Search for the cell housing the specified text and yield its [x, y] center coordinate. 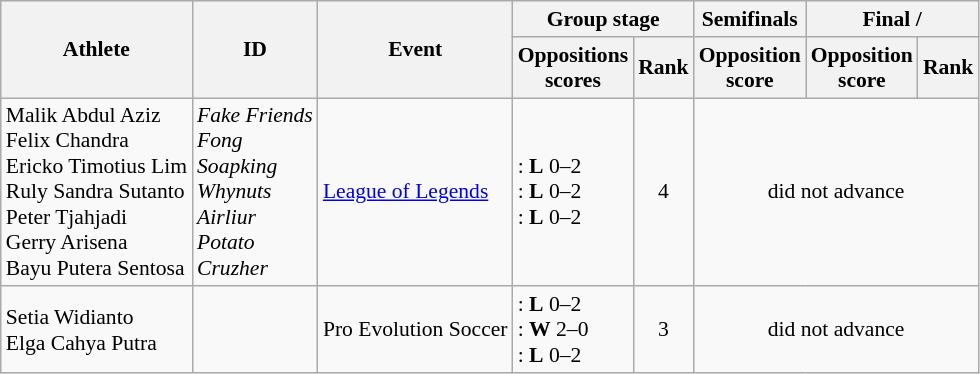
Oppositions scores [574, 68]
Setia WidiantoElga Cahya Putra [96, 330]
Malik Abdul AzizFelix ChandraEricko Timotius LimRuly Sandra SutantoPeter TjahjadiGerry ArisenaBayu Putera Sentosa [96, 192]
: L 0–2: L 0–2: L 0–2 [574, 192]
Final / [892, 19]
Semifinals [750, 19]
: L 0–2: W 2–0: L 0–2 [574, 330]
League of Legends [416, 192]
ID [255, 50]
Fake FriendsFongSoapkingWhynutsAirliurPotatoCruzher [255, 192]
Group stage [604, 19]
Athlete [96, 50]
3 [664, 330]
Pro Evolution Soccer [416, 330]
4 [664, 192]
Event [416, 50]
